Find where the given text appears and provide that cell's center as [X, Y] coordinate. 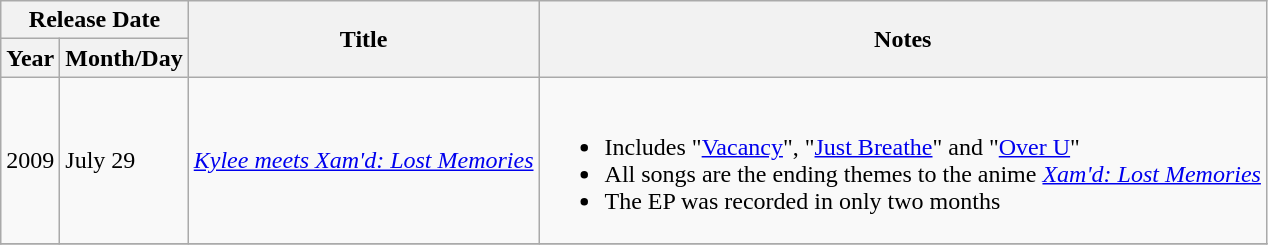
Month/Day [124, 58]
2009 [30, 160]
Kylee meets Xam'd: Lost Memories [364, 160]
Year [30, 58]
Title [364, 39]
July 29 [124, 160]
Notes [902, 39]
Release Date [94, 20]
